From the cell containing the given text, extract its center point as (X, Y) coordinate. 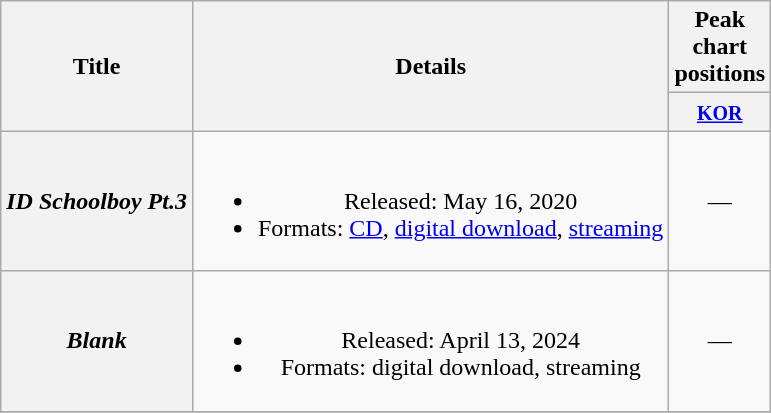
Details (430, 66)
Blank (97, 341)
Title (97, 66)
Peak chart positions (720, 47)
Released: April 13, 2024Formats: digital download, streaming (430, 341)
Released: May 16, 2020Formats: CD, digital download, streaming (430, 201)
KOR (720, 112)
ID Schoolboy Pt.3 (97, 201)
